Find where the given text appears and provide that cell's center as [x, y] coordinate. 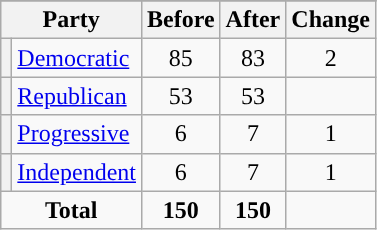
Total [72, 210]
Independent [77, 172]
Republican [77, 96]
Party [72, 20]
83 [253, 58]
After [253, 20]
Before [180, 20]
Democratic [77, 58]
Progressive [77, 134]
85 [180, 58]
Change [331, 20]
2 [331, 58]
